Output the (X, Y) coordinate of the center of the cell containing the given text.  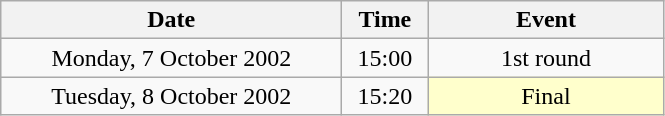
Monday, 7 October 2002 (172, 58)
15:20 (385, 96)
1st round (546, 58)
Event (546, 20)
Date (172, 20)
Time (385, 20)
Final (546, 96)
Tuesday, 8 October 2002 (172, 96)
15:00 (385, 58)
